Identify which cell holds the provided text, then report its (x, y) central coordinate. 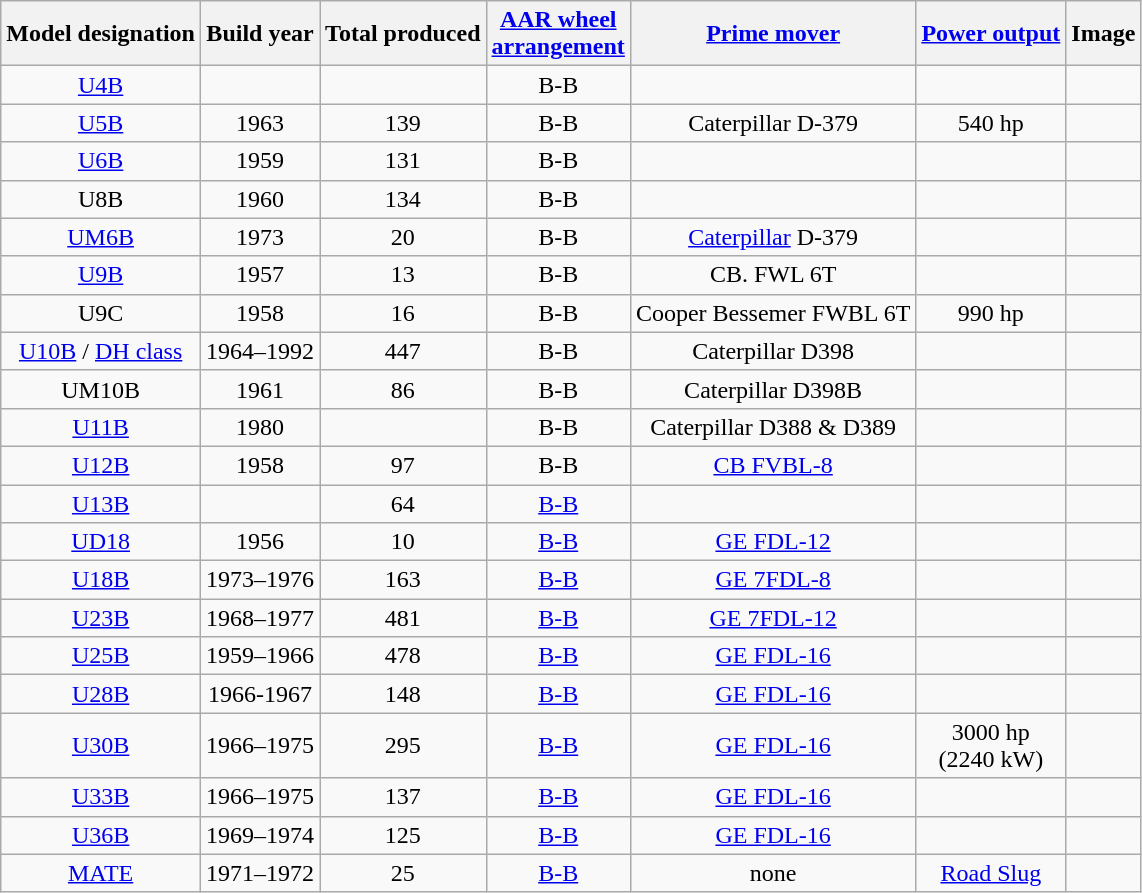
1959 (260, 161)
3000 hp (2240 kW) (991, 746)
Model designation (101, 34)
Road Slug (991, 873)
U25B (101, 656)
481 (403, 618)
UM10B (101, 389)
U33B (101, 797)
CB. FWL 6T (772, 275)
U5B (101, 123)
GE 7FDL-8 (772, 580)
1971–1972 (260, 873)
Caterpillar D398 (772, 351)
295 (403, 746)
Image (1104, 34)
U36B (101, 835)
137 (403, 797)
Cooper Bessemer FWBL 6T (772, 313)
UM6B (101, 237)
97 (403, 465)
U23B (101, 618)
163 (403, 580)
none (772, 873)
125 (403, 835)
148 (403, 694)
U9B (101, 275)
UD18 (101, 542)
1956 (260, 542)
1961 (260, 389)
AAR wheelarrangement (558, 34)
CB FVBL-8 (772, 465)
GE FDL-12 (772, 542)
GE 7FDL-12 (772, 618)
U10B / DH class (101, 351)
1959–1966 (260, 656)
10 (403, 542)
25 (403, 873)
U30B (101, 746)
1960 (260, 199)
990 hp (991, 313)
1969–1974 (260, 835)
Build year (260, 34)
Total produced (403, 34)
Caterpillar D398B (772, 389)
U13B (101, 503)
1973 (260, 237)
13 (403, 275)
Power output (991, 34)
U12B (101, 465)
1963 (260, 123)
134 (403, 199)
U9C (101, 313)
1980 (260, 427)
1964–1992 (260, 351)
U6B (101, 161)
U28B (101, 694)
139 (403, 123)
1968–1977 (260, 618)
86 (403, 389)
Prime mover (772, 34)
16 (403, 313)
131 (403, 161)
1966-1967 (260, 694)
540 hp (991, 123)
478 (403, 656)
1973–1976 (260, 580)
Caterpillar D388 & D389 (772, 427)
1957 (260, 275)
447 (403, 351)
U11B (101, 427)
U8B (101, 199)
U4B (101, 85)
64 (403, 503)
U18B (101, 580)
20 (403, 237)
MATE (101, 873)
